Extract the (X, Y) coordinate from the center of the cell holding the provided text.  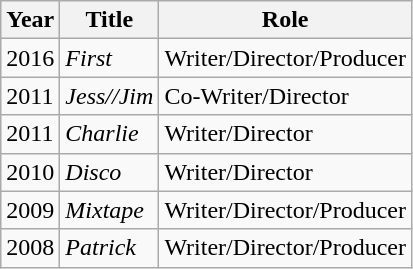
First (110, 58)
Disco (110, 172)
Charlie (110, 134)
Role (286, 20)
Mixtape (110, 210)
2008 (30, 248)
2009 (30, 210)
Title (110, 20)
Co-Writer/Director (286, 96)
2016 (30, 58)
2010 (30, 172)
Year (30, 20)
Jess//Jim (110, 96)
Patrick (110, 248)
